Pinpoint the cell where the given text exists, returning its (x, y) midpoint coordinate. 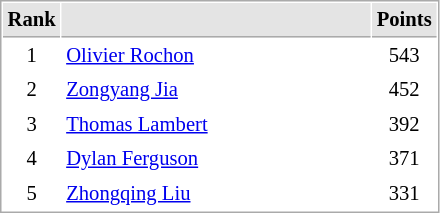
Dylan Ferguson (216, 158)
Thomas Lambert (216, 124)
Olivier Rochon (216, 56)
Zhongqing Liu (216, 194)
Zongyang Jia (216, 90)
331 (404, 194)
371 (404, 158)
543 (404, 56)
3 (32, 124)
Points (404, 20)
2 (32, 90)
452 (404, 90)
5 (32, 194)
1 (32, 56)
Rank (32, 20)
4 (32, 158)
392 (404, 124)
